Return [x, y] of the center of cell containing provided text 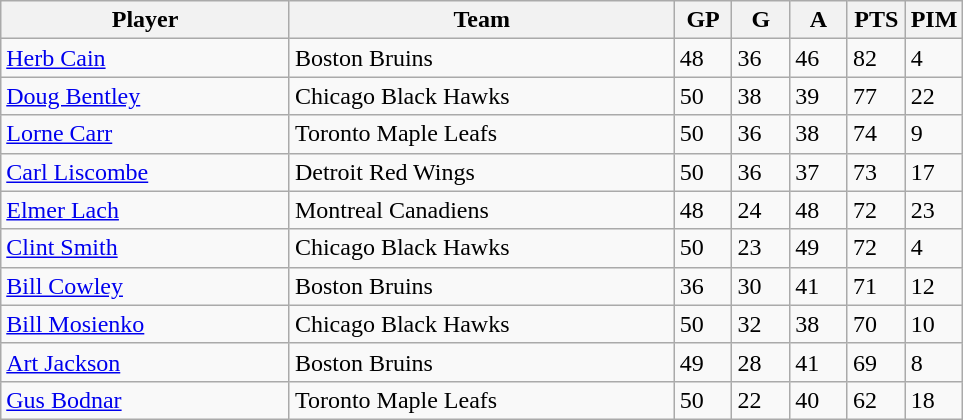
74 [876, 134]
9 [934, 134]
40 [819, 400]
Gus Bodnar [146, 400]
Art Jackson [146, 362]
Elmer Lach [146, 210]
Doug Bentley [146, 96]
PIM [934, 20]
Detroit Red Wings [482, 172]
46 [819, 58]
Clint Smith [146, 248]
12 [934, 286]
Team [482, 20]
10 [934, 324]
32 [761, 324]
PTS [876, 20]
Montreal Canadiens [482, 210]
62 [876, 400]
28 [761, 362]
Carl Liscombe [146, 172]
39 [819, 96]
Lorne Carr [146, 134]
G [761, 20]
18 [934, 400]
24 [761, 210]
82 [876, 58]
Player [146, 20]
A [819, 20]
77 [876, 96]
30 [761, 286]
73 [876, 172]
Bill Cowley [146, 286]
37 [819, 172]
17 [934, 172]
70 [876, 324]
8 [934, 362]
69 [876, 362]
Bill Mosienko [146, 324]
GP [703, 20]
Herb Cain [146, 58]
71 [876, 286]
